Provide the [X, Y] coordinate of the cell's center where the given text is located.  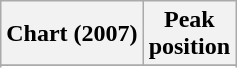
Chart (2007) [72, 34]
Peakposition [189, 34]
